Return (x, y) of the center of cell containing provided text 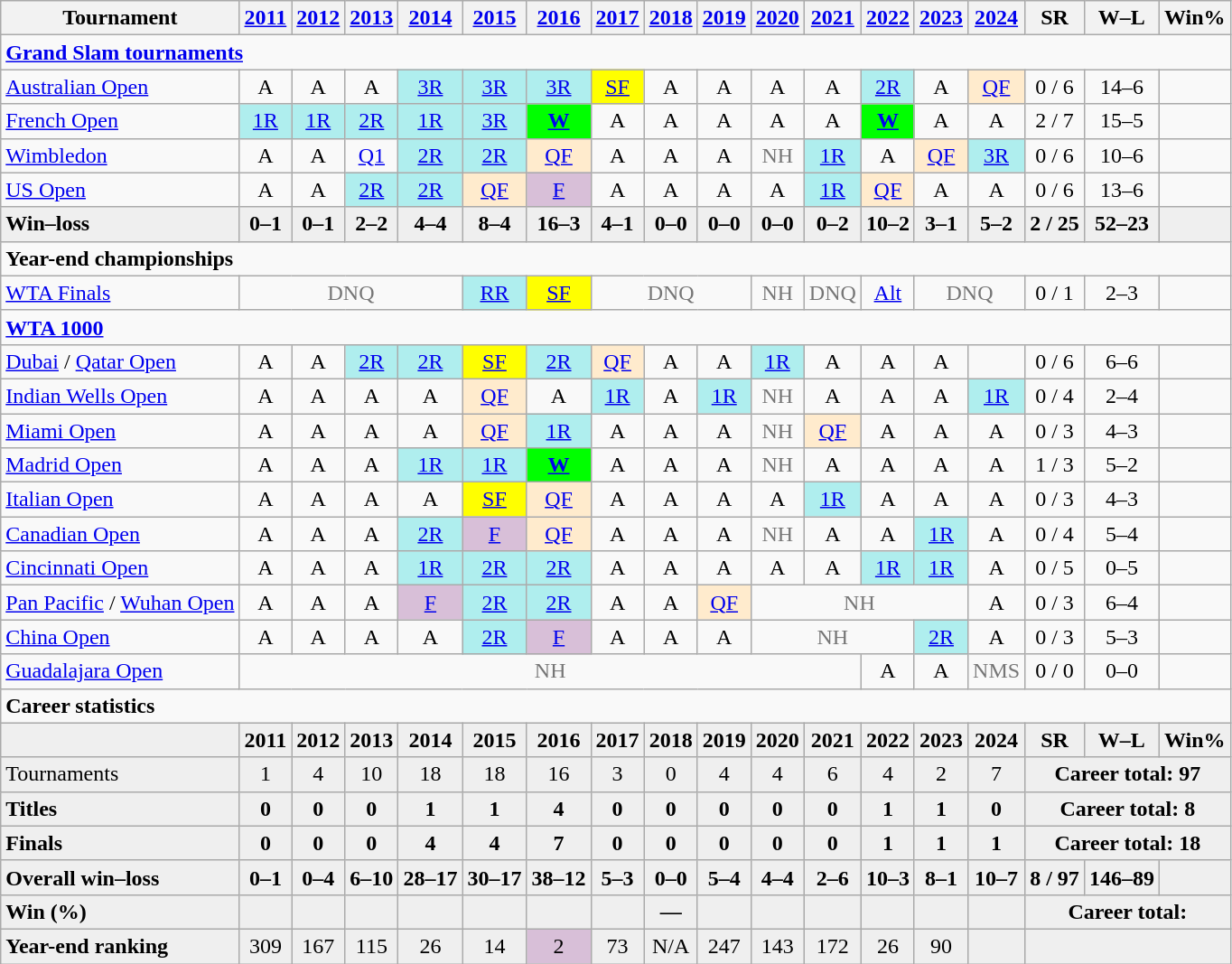
15–5 (1122, 121)
1 / 3 (1055, 465)
China Open (120, 637)
8–4 (495, 224)
115 (372, 946)
0 / 1 (1055, 293)
52–23 (1122, 224)
8–1 (941, 877)
WTA Finals (120, 293)
Pan Pacific / Wuhan Open (120, 603)
Australian Open (120, 87)
309 (266, 946)
Career total: 97 (1127, 774)
RR (495, 293)
10–7 (997, 877)
6–4 (1122, 603)
Overall win–loss (120, 877)
Year-end championships (616, 258)
146–89 (1122, 877)
Win–loss (120, 224)
Grand Slam tournaments (616, 52)
16 (558, 774)
16–3 (558, 224)
Tournaments (120, 774)
38–12 (558, 877)
30–17 (495, 877)
Career total: (1127, 912)
8 / 97 (1055, 877)
3–1 (941, 224)
172 (833, 946)
2–2 (372, 224)
Career total: 18 (1127, 843)
Canadian Open (120, 534)
14–6 (1122, 87)
Dubai / Qatar Open (120, 361)
73 (618, 946)
2–3 (1122, 293)
0 / 5 (1055, 568)
14 (495, 946)
Titles (120, 809)
2–6 (833, 877)
N/A (670, 946)
143 (777, 946)
10–3 (887, 877)
0 / 0 (1055, 671)
0–4 (318, 877)
Win (%) (120, 912)
Tournament (120, 18)
French Open (120, 121)
167 (318, 946)
10–6 (1122, 155)
WTA 1000 (616, 327)
6 (833, 774)
4–1 (618, 224)
0–5 (1122, 568)
90 (941, 946)
247 (724, 946)
Alt (887, 293)
6–6 (1122, 361)
13–6 (1122, 190)
Q1 (372, 155)
10 (372, 774)
Cincinnati Open (120, 568)
3 (618, 774)
Italian Open (120, 500)
Career statistics (616, 706)
Year-end ranking (120, 946)
Wimbledon (120, 155)
2–4 (1122, 396)
NMS (997, 671)
US Open (120, 190)
10–2 (887, 224)
Guadalajara Open (120, 671)
Miami Open (120, 431)
2 / 7 (1055, 121)
0–2 (833, 224)
2 / 25 (1055, 224)
— (670, 912)
Madrid Open (120, 465)
Finals (120, 843)
Indian Wells Open (120, 396)
6–10 (372, 877)
28–17 (430, 877)
Career total: 8 (1127, 809)
